Detect which cell encompasses the target text, then output its (X, Y) center coordinate. 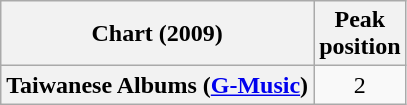
Peakposition (360, 34)
Chart (2009) (158, 34)
Taiwanese Albums (G-Music) (158, 85)
2 (360, 85)
